Capture the cell that displays the provided text and extract its (x, y) central coordinate. 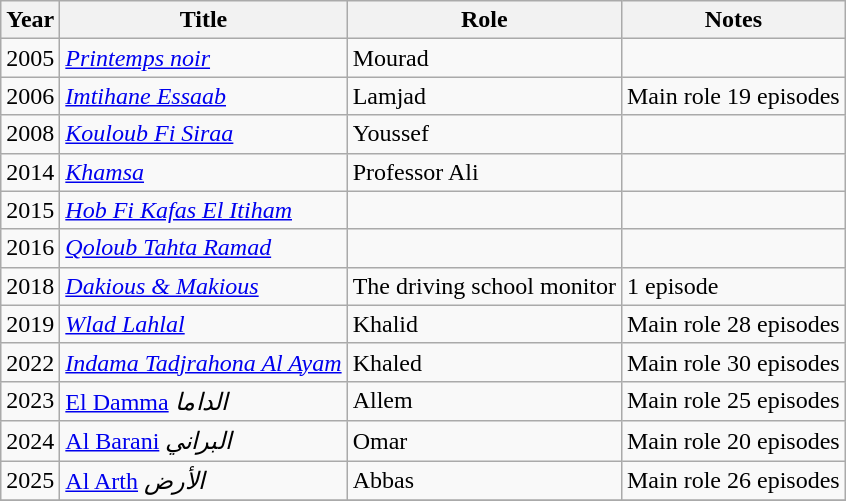
Title (204, 20)
Wlad Lahlal (204, 324)
Indama Tadjrahona Al Ayam (204, 362)
Khaled (484, 362)
2014 (30, 172)
Main role 25 episodes (733, 401)
2023 (30, 401)
2019 (30, 324)
2018 (30, 286)
Year (30, 20)
Printemps noir (204, 58)
Khamsa (204, 172)
Youssef (484, 134)
Al Barani البراني (204, 441)
Dakious & Makious (204, 286)
Hob Fi Kafas El Itiham (204, 210)
2006 (30, 96)
Allem (484, 401)
Main role 19 episodes (733, 96)
Lamjad (484, 96)
2008 (30, 134)
Mourad (484, 58)
Main role 26 episodes (733, 480)
Kouloub Fi Siraa (204, 134)
2005 (30, 58)
Main role 20 episodes (733, 441)
Qoloub Tahta Ramad (204, 248)
1 episode (733, 286)
Main role 30 episodes (733, 362)
2016 (30, 248)
El Damma الداما (204, 401)
2022 (30, 362)
The driving school monitor (484, 286)
Abbas (484, 480)
2015 (30, 210)
Notes (733, 20)
Al Arth الأرض (204, 480)
Main role 28 episodes (733, 324)
Omar (484, 441)
Khalid (484, 324)
2025 (30, 480)
2024 (30, 441)
Professor Ali (484, 172)
Role (484, 20)
Imtihane Essaab (204, 96)
